Scan for the cell matching the given text and deliver its (x, y) coordinate at center. 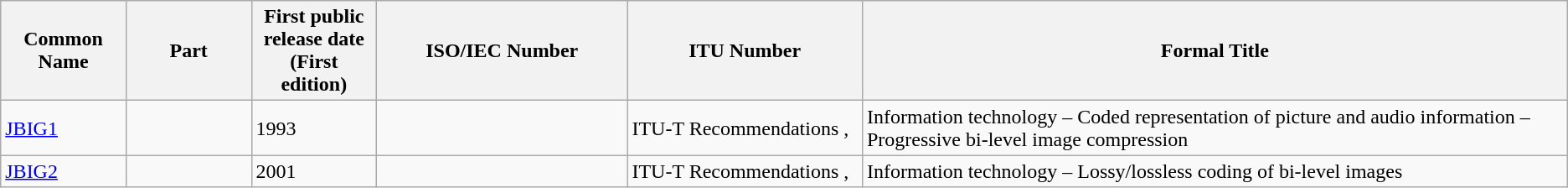
ITU Number (745, 50)
Common Name (64, 50)
1993 (314, 128)
Part (188, 50)
Information technology – Coded representation of picture and audio information – Progressive bi-level image compression (1215, 128)
JBIG2 (64, 171)
ISO/IEC Number (503, 50)
JBIG1 (64, 128)
First public release date (First edition) (314, 50)
2001 (314, 171)
Formal Title (1215, 50)
Information technology – Lossy/lossless coding of bi-level images (1215, 171)
